From the cell containing the given text, extract its center point as [x, y] coordinate. 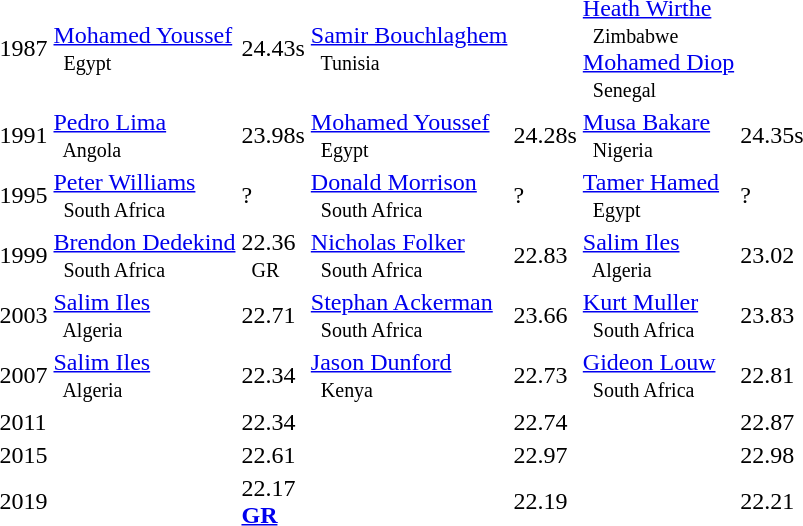
22.61 [273, 455]
Musa Bakare Nigeria [658, 136]
Stephan Ackerman South Africa [409, 316]
22.83 [545, 256]
22.36 GR [273, 256]
Brendon Dedekind South Africa [144, 256]
Kurt Muller South Africa [658, 316]
22.97 [545, 455]
Nicholas Folker South Africa [409, 256]
23.66 [545, 316]
Pedro Lima Angola [144, 136]
Jason Dunford Kenya [409, 376]
Tamer Hamed Egypt [658, 196]
Mohamed Youssef Egypt [409, 136]
Peter Williams South Africa [144, 196]
22.73 [545, 376]
22.74 [545, 422]
Gideon Louw South Africa [658, 376]
23.98s [273, 136]
Donald Morrison South Africa [409, 196]
24.28s [545, 136]
22.71 [273, 316]
